Search for the cell housing the specified text and yield its [X, Y] center coordinate. 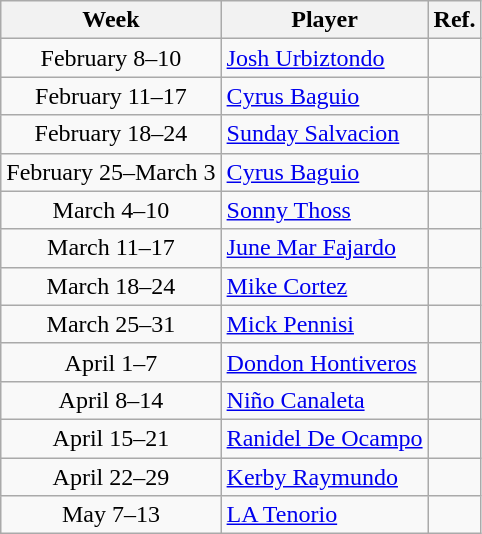
March 11–17 [111, 248]
Sonny Thoss [324, 210]
Ranidel De Ocampo [324, 438]
February 18–24 [111, 134]
February 25–March 3 [111, 172]
Niño Canaleta [324, 400]
Mike Cortez [324, 286]
April 8–14 [111, 400]
March 4–10 [111, 210]
June Mar Fajardo [324, 248]
Week [111, 20]
Mick Pennisi [324, 324]
March 18–24 [111, 286]
April 22–29 [111, 477]
Josh Urbiztondo [324, 58]
Kerby Raymundo [324, 477]
April 1–7 [111, 362]
Ref. [454, 20]
Dondon Hontiveros [324, 362]
May 7–13 [111, 515]
February 8–10 [111, 58]
February 11–17 [111, 96]
Player [324, 20]
April 15–21 [111, 438]
March 25–31 [111, 324]
Sunday Salvacion [324, 134]
LA Tenorio [324, 515]
